For the text-containing cell, return its midpoint in [x, y] coordinate format. 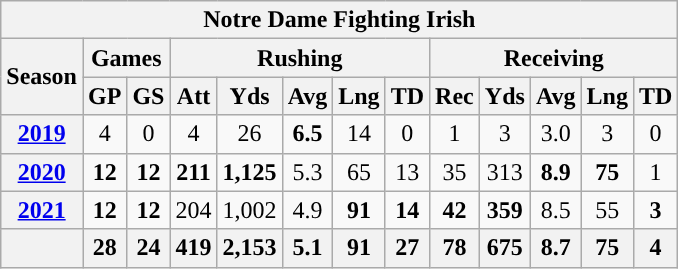
24 [148, 248]
3.0 [556, 134]
Rushing [300, 58]
419 [194, 248]
28 [104, 248]
55 [607, 210]
Season [42, 77]
Games [126, 58]
5.1 [308, 248]
2020 [42, 172]
359 [504, 210]
4.9 [308, 210]
Receiving [554, 58]
313 [504, 172]
13 [407, 172]
1,002 [250, 210]
27 [407, 248]
675 [504, 248]
GS [148, 96]
204 [194, 210]
8.7 [556, 248]
Notre Dame Fighting Irish [340, 20]
Rec [455, 96]
Att [194, 96]
78 [455, 248]
35 [455, 172]
65 [359, 172]
2019 [42, 134]
1,125 [250, 172]
26 [250, 134]
5.3 [308, 172]
6.5 [308, 134]
GP [104, 96]
2,153 [250, 248]
211 [194, 172]
2021 [42, 210]
42 [455, 210]
8.5 [556, 210]
8.9 [556, 172]
